Pinpoint the cell where the given text exists, returning its (X, Y) midpoint coordinate. 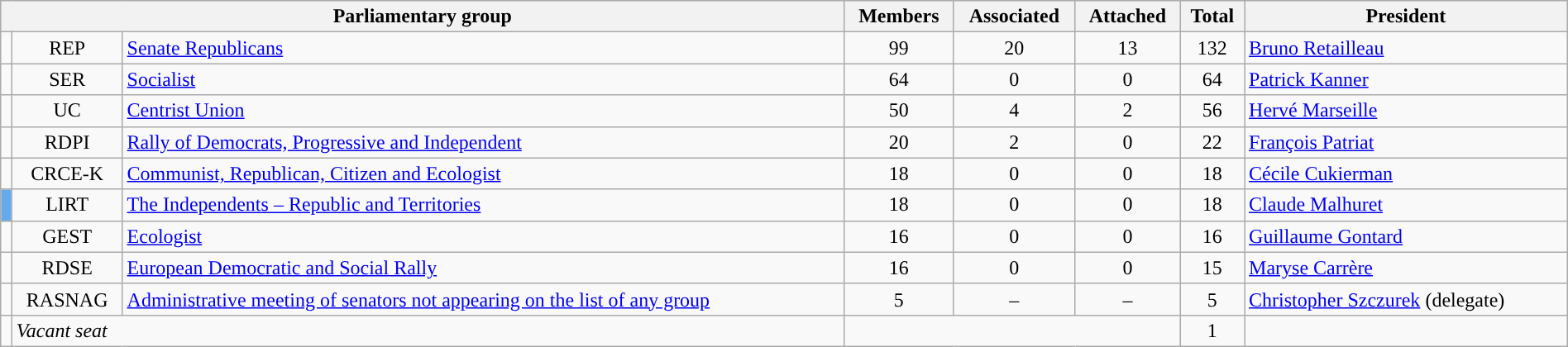
132 (1212, 48)
15 (1212, 268)
Rally of Democrats, Progressive and Independent (483, 142)
Senate Republicans (483, 48)
President (1406, 17)
Patrick Kanner (1406, 79)
RDPI (67, 142)
CRCE-K (67, 173)
François Patriat (1406, 142)
4 (1014, 111)
Maryse Carrère (1406, 268)
Parliamentary group (423, 17)
Ecologist (483, 236)
SER (67, 79)
50 (899, 111)
LIRT (67, 205)
Members (899, 17)
Administrative meeting of senators not appearing on the list of any group (483, 299)
Attached (1128, 17)
56 (1212, 111)
RDSE (67, 268)
Centrist Union (483, 111)
Christopher Szczurek (delegate) (1406, 299)
UC (67, 111)
1 (1212, 330)
Claude Malhuret (1406, 205)
Associated (1014, 17)
22 (1212, 142)
The Independents – Republic and Territories (483, 205)
13 (1128, 48)
Vacant seat (428, 330)
Bruno Retailleau (1406, 48)
Total (1212, 17)
Socialist (483, 79)
Cécile Cukierman (1406, 173)
Hervé Marseille (1406, 111)
GEST (67, 236)
RASNAG (67, 299)
99 (899, 48)
European Democratic and Social Rally (483, 268)
REP (67, 48)
Communist, Republican, Citizen and Ecologist (483, 173)
Guillaume Gontard (1406, 236)
